For the text-containing cell, return its midpoint in [x, y] coordinate format. 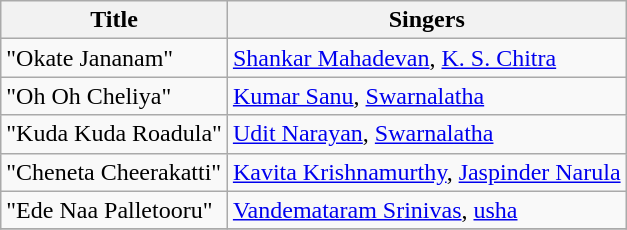
Singers [426, 20]
"Oh Oh Cheliya" [114, 96]
Vandemataram Srinivas, usha [426, 210]
Title [114, 20]
"Kuda Kuda Roadula" [114, 134]
Kavita Krishnamurthy, Jaspinder Narula [426, 172]
Kumar Sanu, Swarnalatha [426, 96]
Udit Narayan, Swarnalatha [426, 134]
"Okate Jananam" [114, 58]
"Cheneta Cheerakatti" [114, 172]
Shankar Mahadevan, K. S. Chitra [426, 58]
"Ede Naa Palletooru" [114, 210]
